For the text-containing cell, return its midpoint in (x, y) coordinate format. 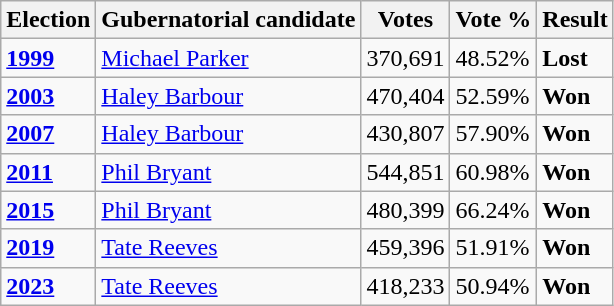
430,807 (406, 134)
2023 (48, 286)
Votes (406, 20)
2011 (48, 172)
48.52% (494, 58)
50.94% (494, 286)
544,851 (406, 172)
2015 (48, 210)
51.91% (494, 248)
370,691 (406, 58)
Result (575, 20)
480,399 (406, 210)
57.90% (494, 134)
Election (48, 20)
Michael Parker (228, 58)
470,404 (406, 96)
2003 (48, 96)
52.59% (494, 96)
418,233 (406, 286)
459,396 (406, 248)
Gubernatorial candidate (228, 20)
66.24% (494, 210)
1999 (48, 58)
Lost (575, 58)
2007 (48, 134)
60.98% (494, 172)
Vote % (494, 20)
2019 (48, 248)
